Identify which cell holds the provided text, then report its (X, Y) central coordinate. 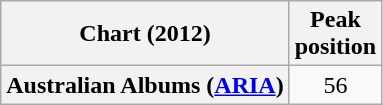
Peakposition (335, 34)
Chart (2012) (145, 34)
Australian Albums (ARIA) (145, 85)
56 (335, 85)
